Search for the cell housing the specified text and yield its [X, Y] center coordinate. 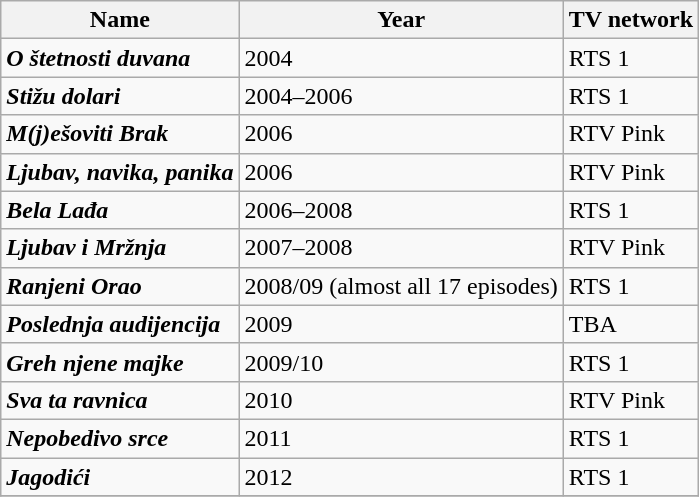
2009/10 [401, 362]
2010 [401, 400]
2004 [401, 58]
2009 [401, 324]
Ranjeni Orao [120, 286]
2007–2008 [401, 248]
TBA [630, 324]
Stižu dolari [120, 96]
Jagodići [120, 477]
2008/09 (almost all 17 episodes) [401, 286]
Bela Lađa [120, 210]
Ljubav i Mržnja [120, 248]
Year [401, 20]
2011 [401, 438]
O štetnosti duvana [120, 58]
2004–2006 [401, 96]
TV network [630, 20]
Name [120, 20]
Greh njene majke [120, 362]
Ljubav, navika, panika [120, 172]
Sva ta ravnica [120, 400]
2006–2008 [401, 210]
Poslednja audijencija [120, 324]
Nepobedivo srce [120, 438]
2012 [401, 477]
M(j)ešoviti Brak [120, 134]
